Determine the [X, Y] coordinate at the center of the cell enclosing the given text.  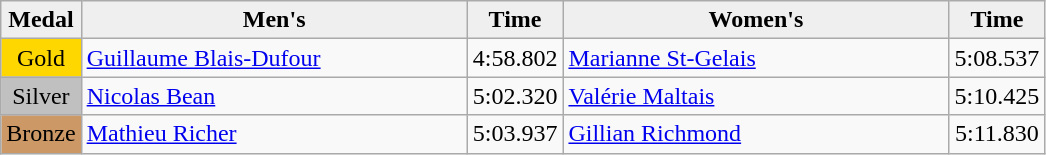
Gold [41, 58]
Gillian Richmond [756, 134]
Nicolas Bean [274, 96]
Mathieu Richer [274, 134]
Women's [756, 20]
Silver [41, 96]
4:58.802 [515, 58]
5:03.937 [515, 134]
5:02.320 [515, 96]
Bronze [41, 134]
5:08.537 [997, 58]
Medal [41, 20]
Marianne St-Gelais [756, 58]
Valérie Maltais [756, 96]
Men's [274, 20]
5:10.425 [997, 96]
5:11.830 [997, 134]
Guillaume Blais-Dufour [274, 58]
